For the text-containing cell, return its midpoint in [x, y] coordinate format. 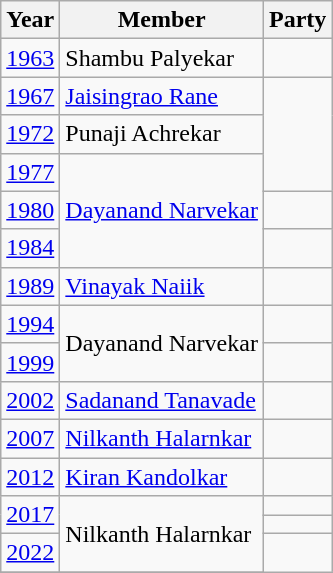
1972 [30, 134]
1999 [30, 362]
1977 [30, 172]
1980 [30, 210]
1984 [30, 248]
2012 [30, 477]
1994 [30, 324]
Shambu Palyekar [162, 58]
2022 [30, 553]
2017 [30, 515]
2002 [30, 400]
Member [162, 20]
Year [30, 20]
Sadanand Tanavade [162, 400]
Kiran Kandolkar [162, 477]
Punaji Achrekar [162, 134]
1963 [30, 58]
Vinayak Naiik [162, 286]
1989 [30, 286]
1967 [30, 96]
Jaisingrao Rane [162, 96]
2007 [30, 438]
Party [297, 20]
